Identify which cell holds the provided text, then report its [X, Y] central coordinate. 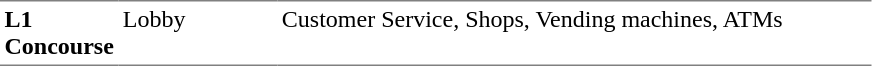
Customer Service, Shops, Vending machines, ATMs [574, 33]
Lobby [198, 33]
L1Concourse [59, 33]
